Return (X, Y) of the center of cell containing provided text 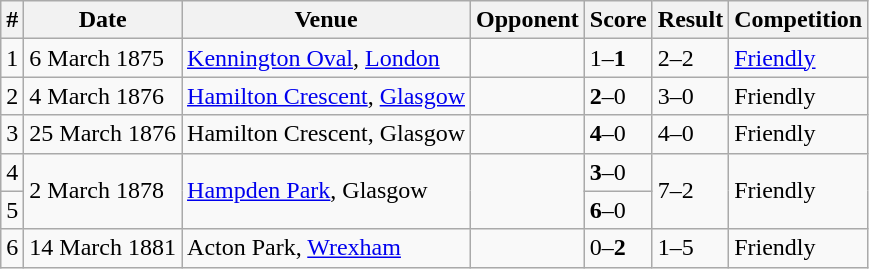
Venue (326, 20)
4 (12, 172)
Score (618, 20)
Hampden Park, Glasgow (326, 191)
# (12, 20)
Opponent (528, 20)
2 (12, 96)
6 (12, 248)
6 March 1875 (103, 58)
14 March 1881 (103, 248)
2–0 (618, 96)
Kennington Oval, London (326, 58)
25 March 1876 (103, 134)
Competition (798, 20)
3 (12, 134)
1–5 (690, 248)
6–0 (618, 210)
Acton Park, Wrexham (326, 248)
2 March 1878 (103, 191)
4 March 1876 (103, 96)
5 (12, 210)
1–1 (618, 58)
Result (690, 20)
7–2 (690, 191)
2–2 (690, 58)
Date (103, 20)
0–2 (618, 248)
1 (12, 58)
